Locate the cell with the specified text and output its (x, y) center coordinate. 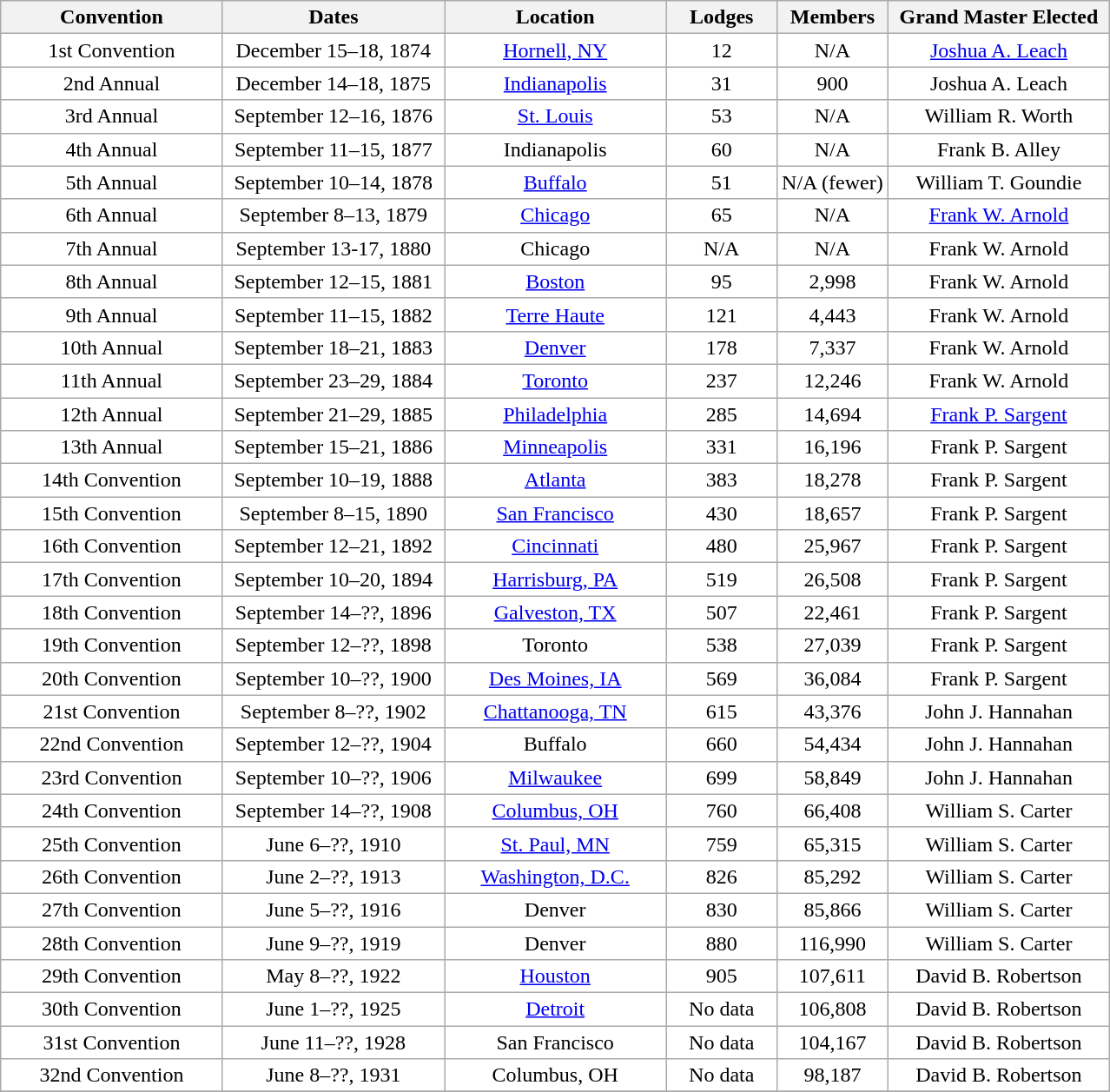
24th Convention (111, 811)
September 8–15, 1890 (334, 513)
17th Convention (111, 579)
14,694 (833, 414)
19th Convention (111, 645)
Milwaukee (556, 778)
September 12–21, 1892 (334, 546)
569 (722, 678)
June 2–??, 1913 (334, 877)
September 10–??, 1900 (334, 678)
September 12–15, 1881 (334, 281)
5th Annual (111, 182)
September 23–29, 1884 (334, 381)
Terre Haute (556, 314)
85,866 (833, 910)
2,998 (833, 281)
St. Paul, MN (556, 844)
September 13-17, 1880 (334, 248)
June 6–??, 1910 (334, 844)
12,246 (833, 381)
11th Annual (111, 381)
18,278 (833, 480)
699 (722, 778)
116,990 (833, 943)
4,443 (833, 314)
285 (722, 414)
Chattanooga, TN (556, 711)
1st Convention (111, 50)
Harrisburg, PA (556, 579)
13th Annual (111, 447)
September 10–14, 1878 (334, 182)
Detroit (556, 1009)
98,187 (833, 1075)
65,315 (833, 844)
Grand Master Elected (999, 17)
7,337 (833, 347)
September 15–21, 1886 (334, 447)
30th Convention (111, 1009)
September 10–19, 1888 (334, 480)
William T. Goundie (999, 182)
331 (722, 447)
2nd Annual (111, 83)
September 14–??, 1908 (334, 811)
826 (722, 877)
58,849 (833, 778)
65 (722, 215)
15th Convention (111, 513)
107,611 (833, 976)
N/A (fewer) (833, 182)
51 (722, 182)
10th Annual (111, 347)
905 (722, 976)
31st Convention (111, 1042)
Members (833, 17)
31 (722, 83)
December 15–18, 1874 (334, 50)
28th Convention (111, 943)
June 5–??, 1916 (334, 910)
6th Annual (111, 215)
16th Convention (111, 546)
32nd Convention (111, 1075)
900 (833, 83)
237 (722, 381)
William R. Worth (999, 116)
22nd Convention (111, 745)
12 (722, 50)
26,508 (833, 579)
May 8–??, 1922 (334, 976)
4th Annual (111, 149)
660 (722, 745)
830 (722, 910)
3rd Annual (111, 116)
880 (722, 943)
27th Convention (111, 910)
66,408 (833, 811)
September 10–20, 1894 (334, 579)
September 21–29, 1885 (334, 414)
Dates (334, 17)
14th Convention (111, 480)
September 11–15, 1877 (334, 149)
8th Annual (111, 281)
September 18–21, 1883 (334, 347)
7th Annual (111, 248)
60 (722, 149)
36,084 (833, 678)
106,808 (833, 1009)
Convention (111, 17)
September 12–16, 1876 (334, 116)
615 (722, 711)
June 9–??, 1919 (334, 943)
Frank B. Alley (999, 149)
Location (556, 17)
December 14–18, 1875 (334, 83)
95 (722, 281)
53 (722, 116)
Minneapolis (556, 447)
Philadelphia (556, 414)
September 8–??, 1902 (334, 711)
September 12–??, 1898 (334, 645)
104,167 (833, 1042)
759 (722, 844)
538 (722, 645)
121 (722, 314)
27,039 (833, 645)
September 11–15, 1882 (334, 314)
September 12–??, 1904 (334, 745)
54,434 (833, 745)
18,657 (833, 513)
Boston (556, 281)
12th Annual (111, 414)
9th Annual (111, 314)
519 (722, 579)
Galveston, TX (556, 612)
Atlanta (556, 480)
Washington, D.C. (556, 877)
480 (722, 546)
16,196 (833, 447)
383 (722, 480)
St. Louis (556, 116)
18th Convention (111, 612)
178 (722, 347)
September 10–??, 1906 (334, 778)
Des Moines, IA (556, 678)
Houston (556, 976)
September 14–??, 1896 (334, 612)
26th Convention (111, 877)
Cincinnati (556, 546)
85,292 (833, 877)
43,376 (833, 711)
20th Convention (111, 678)
22,461 (833, 612)
Hornell, NY (556, 50)
Lodges (722, 17)
June 8–??, 1931 (334, 1075)
507 (722, 612)
21st Convention (111, 711)
June 1–??, 1925 (334, 1009)
760 (722, 811)
25,967 (833, 546)
25th Convention (111, 844)
23rd Convention (111, 778)
June 11–??, 1928 (334, 1042)
29th Convention (111, 976)
September 8–13, 1879 (334, 215)
430 (722, 513)
